Output the (x, y) coordinate of the center of the cell containing the given text.  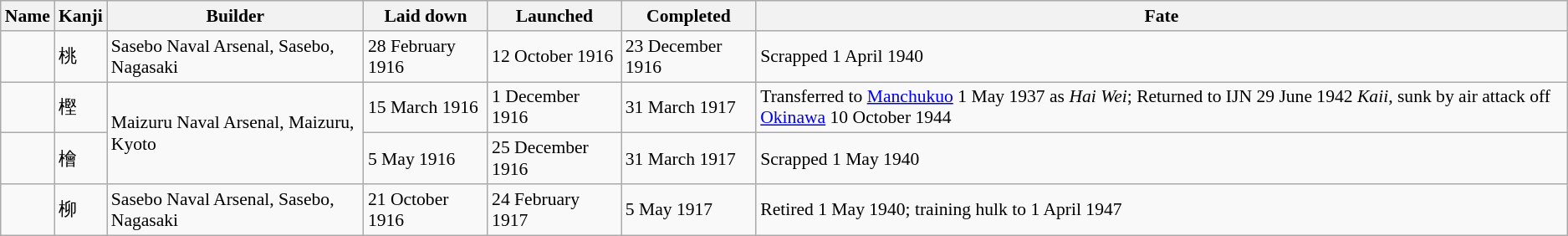
25 December 1916 (554, 159)
Name (28, 16)
24 February 1917 (554, 209)
Completed (689, 16)
檜 (80, 159)
28 February 1916 (426, 57)
Maizuru Naval Arsenal, Maizuru, Kyoto (236, 133)
桃 (80, 57)
21 October 1916 (426, 209)
Retired 1 May 1940; training hulk to 1 April 1947 (1161, 209)
Launched (554, 16)
23 December 1916 (689, 57)
1 December 1916 (554, 107)
Scrapped 1 April 1940 (1161, 57)
12 October 1916 (554, 57)
樫 (80, 107)
5 May 1916 (426, 159)
Scrapped 1 May 1940 (1161, 159)
Transferred to Manchukuo 1 May 1937 as Hai Wei; Returned to IJN 29 June 1942 Kaii, sunk by air attack off Okinawa 10 October 1944 (1161, 107)
Laid down (426, 16)
5 May 1917 (689, 209)
柳 (80, 209)
Fate (1161, 16)
Kanji (80, 16)
Builder (236, 16)
15 March 1916 (426, 107)
